Detect which cell encompasses the target text, then output its (x, y) center coordinate. 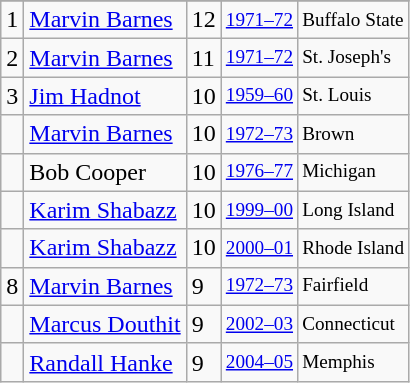
3 (12, 96)
Connecticut (354, 324)
Memphis (354, 362)
Bob Cooper (105, 172)
Buffalo State (354, 20)
1959–60 (259, 96)
2002–03 (259, 324)
11 (204, 58)
Rhode Island (354, 248)
Randall Hanke (105, 362)
2000–01 (259, 248)
Fairfield (354, 286)
12 (204, 20)
2004–05 (259, 362)
Jim Hadnot (105, 96)
Brown (354, 134)
8 (12, 286)
St. Louis (354, 96)
Michigan (354, 172)
1 (12, 20)
1976–77 (259, 172)
1999–00 (259, 210)
2 (12, 58)
Marcus Douthit (105, 324)
Long Island (354, 210)
St. Joseph's (354, 58)
